Determine the (X, Y) coordinate at the center of the cell enclosing the given text.  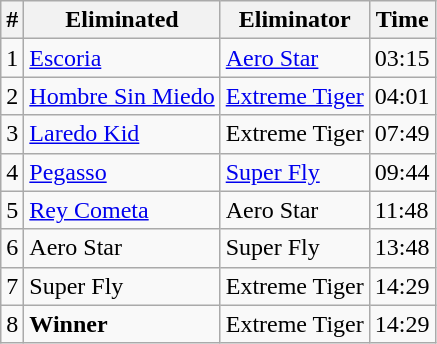
Escoria (122, 58)
Eliminated (122, 20)
Pegasso (122, 172)
03:15 (402, 58)
1 (12, 58)
Laredo Kid (122, 134)
3 (12, 134)
2 (12, 96)
8 (12, 324)
07:49 (402, 134)
4 (12, 172)
Eliminator (294, 20)
Rey Cometa (122, 210)
# (12, 20)
Time (402, 20)
Hombre Sin Miedo (122, 96)
Winner (122, 324)
13:48 (402, 248)
6 (12, 248)
7 (12, 286)
5 (12, 210)
09:44 (402, 172)
04:01 (402, 96)
11:48 (402, 210)
